Find where the given text appears and provide that cell's center as (x, y) coordinate. 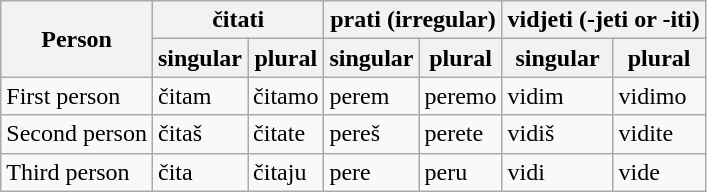
čitam (200, 96)
peremo (460, 96)
vidjeti (-jeti or -iti) (604, 20)
prati (irregular) (413, 20)
Third person (77, 172)
pere (372, 172)
čitamo (286, 96)
vidim (558, 96)
perem (372, 96)
Person (77, 39)
vide (659, 172)
pereš (372, 134)
First person (77, 96)
vidite (659, 134)
čitati (238, 20)
peru (460, 172)
perete (460, 134)
čitaju (286, 172)
čitaš (200, 134)
vidiš (558, 134)
vidi (558, 172)
čitate (286, 134)
čita (200, 172)
vidimo (659, 96)
Second person (77, 134)
